For the text-containing cell, return its midpoint in (X, Y) coordinate format. 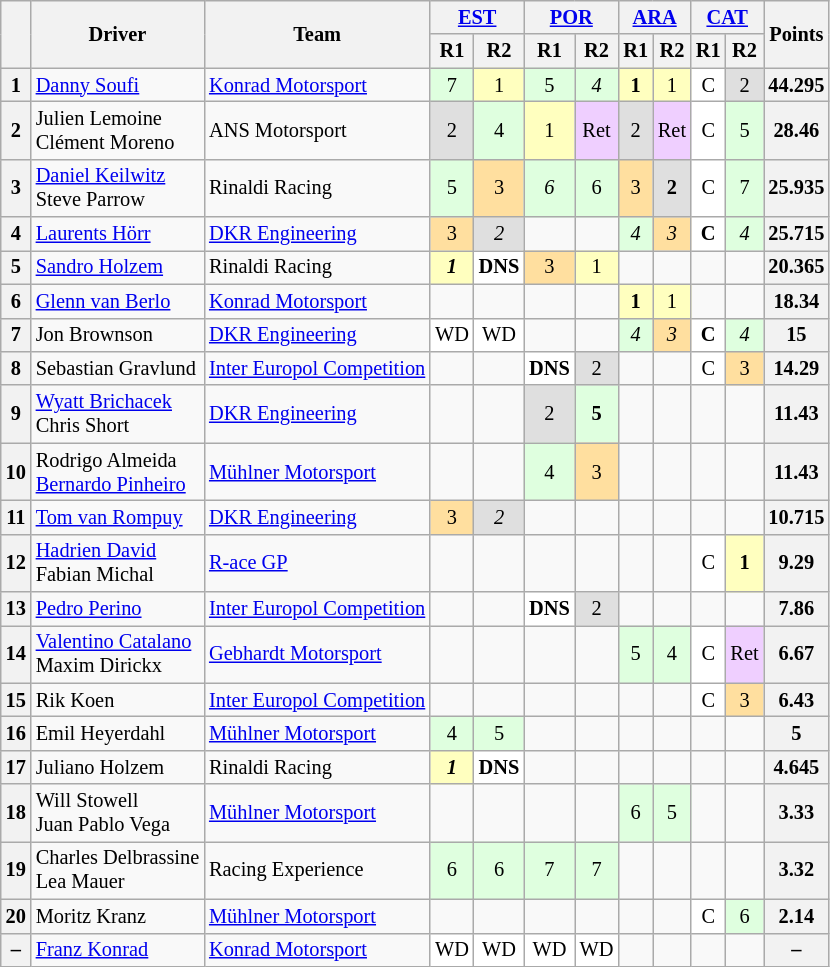
44.295 (797, 85)
25.935 (797, 188)
Jon Brownson (118, 335)
10 (16, 472)
EST (477, 17)
Will Stowell Juan Pablo Vega (118, 813)
28.46 (797, 130)
Danny Soufi (118, 85)
Rodrigo Almeida Bernardo Pinheiro (118, 472)
Gebhardt Motorsport (317, 654)
14.29 (797, 368)
Hadrien David Fabian Michal (118, 563)
Juliano Holzem (118, 767)
18 (16, 813)
17 (16, 767)
Points (797, 34)
Tom van Rompuy (118, 517)
CAT (728, 17)
Sandro Holzem (118, 267)
Team (317, 34)
Driver (118, 34)
13 (16, 609)
6.43 (797, 700)
Emil Heyerdahl (118, 733)
Moritz Kranz (118, 916)
Charles Delbrassine Lea Mauer (118, 870)
Wyatt Brichacek Chris Short (118, 414)
16 (16, 733)
20.365 (797, 267)
19 (16, 870)
Glenn van Berlo (118, 301)
20 (16, 916)
Sebastian Gravlund (118, 368)
Rik Koen (118, 700)
Laurents Hörr (118, 234)
ARA (654, 17)
POR (571, 17)
7.86 (797, 609)
14 (16, 654)
3.32 (797, 870)
Daniel Keilwitz Steve Parrow (118, 188)
3.33 (797, 813)
6.67 (797, 654)
8 (16, 368)
4.645 (797, 767)
18.34 (797, 301)
9.29 (797, 563)
12 (16, 563)
11 (16, 517)
R-ace GP (317, 563)
Julien Lemoine Clément Moreno (118, 130)
Pedro Perino (118, 609)
Franz Konrad (118, 950)
9 (16, 414)
2.14 (797, 916)
10.715 (797, 517)
25.715 (797, 234)
ANS Motorsport (317, 130)
Racing Experience (317, 870)
Valentino Catalano Maxim Dirickx (118, 654)
